Identify which cell holds the provided text, then report its [X, Y] central coordinate. 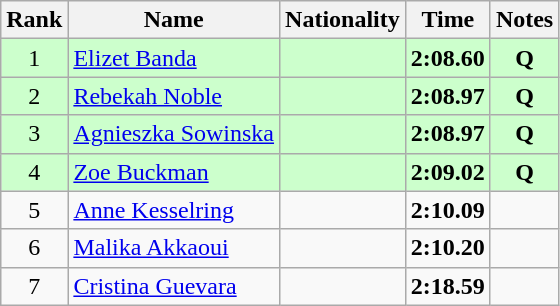
7 [34, 286]
4 [34, 172]
Cristina Guevara [174, 286]
Name [174, 20]
Elizet Banda [174, 58]
Time [448, 20]
2:10.20 [448, 248]
2:08.60 [448, 58]
2:09.02 [448, 172]
Notes [524, 20]
3 [34, 134]
Malika Akkaoui [174, 248]
Zoe Buckman [174, 172]
1 [34, 58]
2 [34, 96]
Anne Kesselring [174, 210]
Rank [34, 20]
Nationality [343, 20]
Rebekah Noble [174, 96]
Agnieszka Sowinska [174, 134]
2:18.59 [448, 286]
2:10.09 [448, 210]
6 [34, 248]
5 [34, 210]
